For the text-containing cell, return its midpoint in (X, Y) coordinate format. 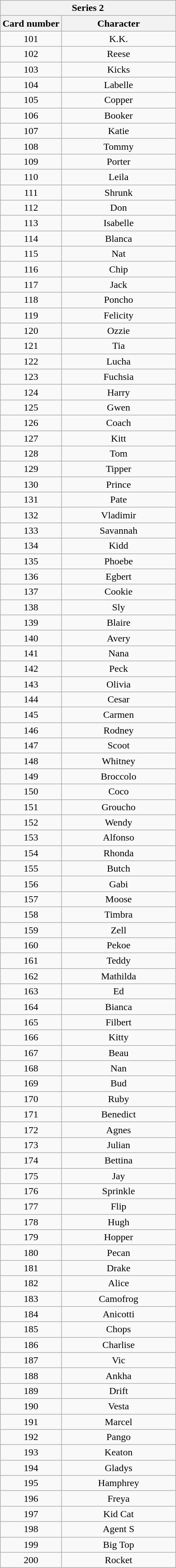
Blaire (118, 623)
110 (31, 177)
Ruby (118, 1099)
132 (31, 515)
Benedict (118, 1114)
Freya (118, 1499)
Vladimir (118, 515)
149 (31, 776)
Egbert (118, 576)
167 (31, 1053)
114 (31, 239)
Kidd (118, 546)
Sly (118, 607)
Carmen (118, 715)
Nana (118, 653)
Anicotti (118, 1314)
Kicks (118, 69)
179 (31, 1237)
Olivia (118, 684)
141 (31, 653)
Felicity (118, 315)
Ankha (118, 1375)
Charlise (118, 1345)
131 (31, 500)
Bianca (118, 1007)
121 (31, 346)
182 (31, 1283)
190 (31, 1406)
152 (31, 822)
Copper (118, 100)
Gabi (118, 884)
176 (31, 1191)
Bettina (118, 1160)
106 (31, 115)
169 (31, 1084)
122 (31, 361)
Hopper (118, 1237)
147 (31, 746)
Gladys (118, 1468)
168 (31, 1068)
Butch (118, 868)
158 (31, 914)
Tipper (118, 469)
Katie (118, 131)
Agent S (118, 1529)
177 (31, 1207)
Isabelle (118, 223)
Cookie (118, 592)
Pango (118, 1437)
129 (31, 469)
Julian (118, 1145)
Avery (118, 638)
115 (31, 254)
Hugh (118, 1222)
Drake (118, 1268)
Wendy (118, 822)
193 (31, 1453)
Booker (118, 115)
174 (31, 1160)
Whitney (118, 761)
181 (31, 1268)
Pecan (118, 1253)
Broccolo (118, 776)
155 (31, 868)
Savannah (118, 530)
109 (31, 161)
153 (31, 838)
Phoebe (118, 561)
Leila (118, 177)
175 (31, 1176)
195 (31, 1483)
Pekoe (118, 945)
123 (31, 377)
Sprinkle (118, 1191)
Hamphrey (118, 1483)
Alfonso (118, 838)
Gwen (118, 407)
101 (31, 39)
Big Top (118, 1545)
127 (31, 438)
Rhonda (118, 853)
188 (31, 1375)
Kitty (118, 1038)
119 (31, 315)
166 (31, 1038)
Pate (118, 500)
Harry (118, 392)
Vic (118, 1360)
Timbra (118, 914)
172 (31, 1130)
Alice (118, 1283)
164 (31, 1007)
Labelle (118, 85)
Reese (118, 54)
125 (31, 407)
192 (31, 1437)
157 (31, 899)
198 (31, 1529)
178 (31, 1222)
Teddy (118, 961)
Character (118, 23)
Zell (118, 930)
173 (31, 1145)
Flip (118, 1207)
117 (31, 285)
Tommy (118, 146)
138 (31, 607)
128 (31, 454)
156 (31, 884)
197 (31, 1514)
K.K. (118, 39)
148 (31, 761)
120 (31, 331)
Chops (118, 1329)
Kid Cat (118, 1514)
118 (31, 300)
170 (31, 1099)
186 (31, 1345)
Camofrog (118, 1299)
137 (31, 592)
Tom (118, 454)
159 (31, 930)
Fuchsia (118, 377)
Don (118, 208)
163 (31, 992)
Lucha (118, 361)
150 (31, 792)
105 (31, 100)
Drift (118, 1391)
Coco (118, 792)
143 (31, 684)
171 (31, 1114)
Coach (118, 423)
Bud (118, 1084)
199 (31, 1545)
113 (31, 223)
136 (31, 576)
111 (31, 193)
130 (31, 484)
154 (31, 853)
Ozzie (118, 331)
Jack (118, 285)
144 (31, 700)
161 (31, 961)
112 (31, 208)
Poncho (118, 300)
Keaton (118, 1453)
184 (31, 1314)
108 (31, 146)
151 (31, 807)
189 (31, 1391)
Shrunk (118, 193)
183 (31, 1299)
200 (31, 1560)
102 (31, 54)
139 (31, 623)
187 (31, 1360)
162 (31, 976)
191 (31, 1421)
Rodney (118, 730)
Nan (118, 1068)
Filbert (118, 1022)
196 (31, 1499)
Scoot (118, 746)
165 (31, 1022)
126 (31, 423)
107 (31, 131)
145 (31, 715)
140 (31, 638)
134 (31, 546)
Mathilda (118, 976)
Peck (118, 669)
Ed (118, 992)
116 (31, 269)
142 (31, 669)
Tia (118, 346)
Blanca (118, 239)
Kitt (118, 438)
Cesar (118, 700)
135 (31, 561)
Groucho (118, 807)
Agnes (118, 1130)
Beau (118, 1053)
Rocket (118, 1560)
Jay (118, 1176)
Prince (118, 484)
185 (31, 1329)
194 (31, 1468)
Moose (118, 899)
Chip (118, 269)
133 (31, 530)
Card number (31, 23)
124 (31, 392)
Vesta (118, 1406)
180 (31, 1253)
103 (31, 69)
Porter (118, 161)
104 (31, 85)
160 (31, 945)
Nat (118, 254)
146 (31, 730)
Series 2 (88, 8)
Marcel (118, 1421)
